Locate the cell with the specified text and output its [X, Y] center coordinate. 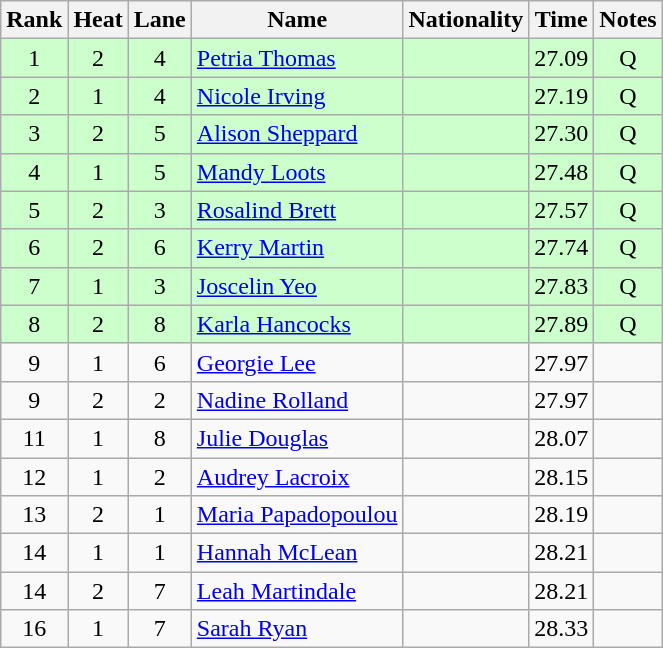
Maria Papadopoulou [297, 515]
Audrey Lacroix [297, 477]
11 [34, 438]
Karla Hancocks [297, 324]
Nationality [466, 20]
27.48 [562, 172]
Alison Sheppard [297, 134]
27.83 [562, 286]
28.15 [562, 477]
Lane [160, 20]
Nadine Rolland [297, 400]
27.30 [562, 134]
Hannah McLean [297, 553]
Julie Douglas [297, 438]
27.09 [562, 58]
Georgie Lee [297, 362]
Kerry Martin [297, 248]
27.89 [562, 324]
16 [34, 629]
27.57 [562, 210]
Joscelin Yeo [297, 286]
Name [297, 20]
28.07 [562, 438]
12 [34, 477]
Time [562, 20]
13 [34, 515]
Leah Martindale [297, 591]
Mandy Loots [297, 172]
Rosalind Brett [297, 210]
Rank [34, 20]
Heat [98, 20]
27.74 [562, 248]
28.19 [562, 515]
Nicole Irving [297, 96]
Petria Thomas [297, 58]
Notes [628, 20]
Sarah Ryan [297, 629]
27.19 [562, 96]
28.33 [562, 629]
